Find where the given text appears and provide that cell's center as (x, y) coordinate. 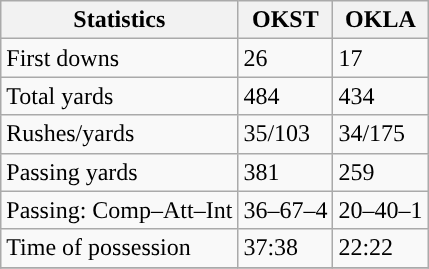
381 (286, 172)
Total yards (120, 96)
36–67–4 (286, 210)
484 (286, 96)
Passing yards (120, 172)
First downs (120, 58)
Rushes/yards (120, 134)
22:22 (380, 248)
37:38 (286, 248)
Time of possession (120, 248)
OKLA (380, 20)
35/103 (286, 134)
434 (380, 96)
34/175 (380, 134)
Statistics (120, 20)
259 (380, 172)
Passing: Comp–Att–Int (120, 210)
OKST (286, 20)
26 (286, 58)
20–40–1 (380, 210)
17 (380, 58)
